Search for the cell housing the specified text and yield its [X, Y] center coordinate. 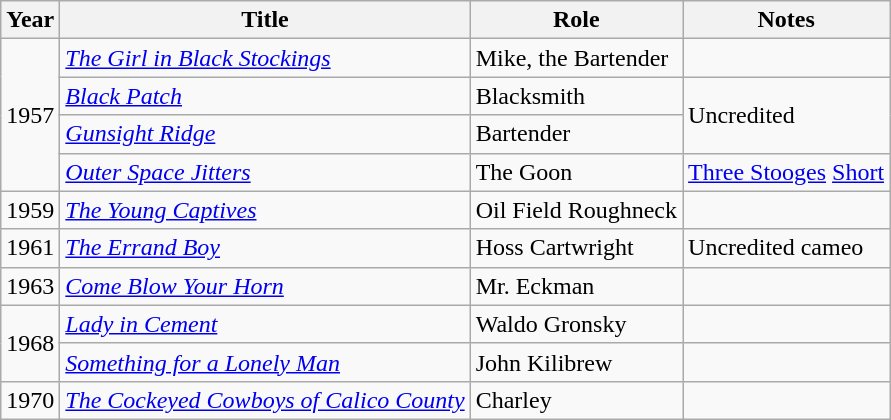
Oil Field Roughneck [576, 210]
The Young Captives [265, 210]
1970 [30, 400]
Notes [786, 20]
Mike, the Bartender [576, 58]
1959 [30, 210]
Uncredited cameo [786, 248]
The Cockeyed Cowboys of Calico County [265, 400]
Come Blow Your Horn [265, 286]
The Girl in Black Stockings [265, 58]
The Goon [576, 172]
Waldo Gronsky [576, 324]
Charley [576, 400]
Hoss Cartwright [576, 248]
Gunsight Ridge [265, 134]
Something for a Lonely Man [265, 362]
Title [265, 20]
1961 [30, 248]
Outer Space Jitters [265, 172]
Three Stooges Short [786, 172]
Mr. Eckman [576, 286]
Role [576, 20]
1957 [30, 115]
Bartender [576, 134]
Lady in Cement [265, 324]
John Kilibrew [576, 362]
1963 [30, 286]
Year [30, 20]
Black Patch [265, 96]
Uncredited [786, 115]
1968 [30, 343]
Blacksmith [576, 96]
The Errand Boy [265, 248]
